Pinpoint the cell where the given text exists, returning its (x, y) midpoint coordinate. 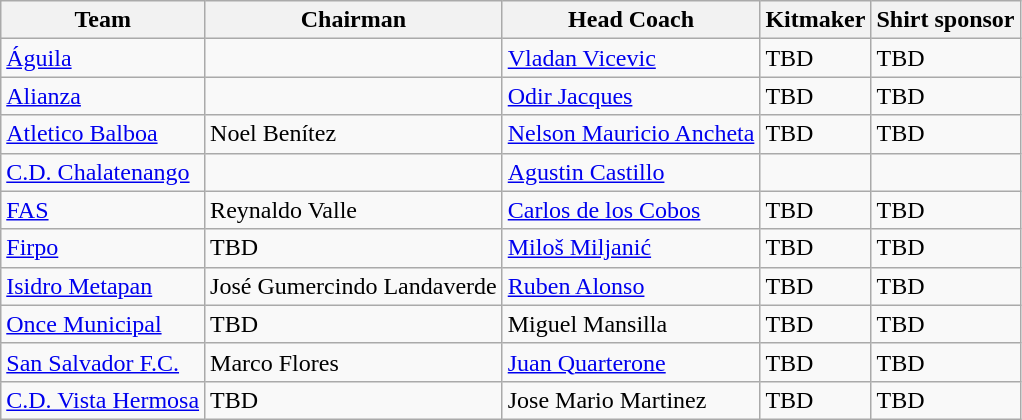
Ruben Alonso (631, 286)
FAS (103, 210)
Juan Quarterone (631, 362)
Reynaldo Valle (354, 210)
Firpo (103, 248)
San Salvador F.C. (103, 362)
Noel Benítez (354, 134)
Isidro Metapan (103, 286)
Atletico Balboa (103, 134)
Marco Flores (354, 362)
Carlos de los Cobos (631, 210)
José Gumercindo Landaverde (354, 286)
Agustin Castillo (631, 172)
Chairman (354, 20)
Team (103, 20)
Shirt sponsor (946, 20)
Nelson Mauricio Ancheta (631, 134)
Alianza (103, 96)
C.D. Vista Hermosa (103, 400)
Miguel Mansilla (631, 324)
C.D. Chalatenango (103, 172)
Head Coach (631, 20)
Once Municipal (103, 324)
Odir Jacques (631, 96)
Águila (103, 58)
Vladan Vicevic (631, 58)
Kitmaker (816, 20)
Miloš Miljanić (631, 248)
Jose Mario Martinez (631, 400)
